Provide the (X, Y) coordinate of the cell's center where the given text is located.  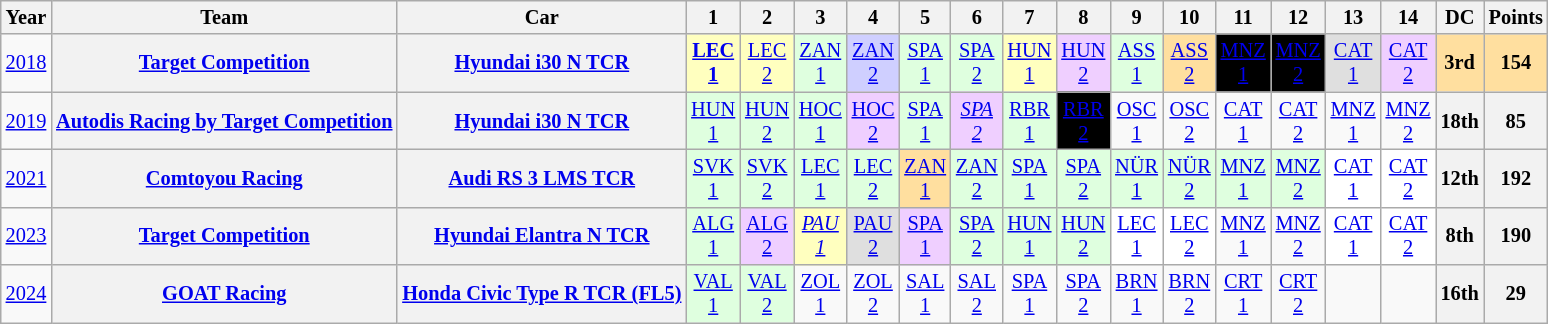
11 (1244, 17)
2024 (26, 294)
Comtoyou Racing (224, 178)
7 (1030, 17)
9 (1136, 17)
HOC1 (820, 121)
13 (1354, 17)
CRT2 (1298, 294)
8 (1083, 17)
ALG2 (767, 236)
4 (874, 17)
192 (1516, 178)
SVK1 (713, 178)
ALG1 (713, 236)
Hyundai Elantra N TCR (542, 236)
PAU1 (820, 236)
Audi RS 3 LMS TCR (542, 178)
SAL2 (977, 294)
190 (1516, 236)
SAL1 (925, 294)
5 (925, 17)
Honda Civic Type R TCR (FL5) (542, 294)
12 (1298, 17)
OSC1 (1136, 121)
Autodis Racing by Target Competition (224, 121)
3rd (1460, 63)
12th (1460, 178)
OSC2 (1190, 121)
Year (26, 17)
18th (1460, 121)
ASS2 (1190, 63)
VAL2 (767, 294)
29 (1516, 294)
Car (542, 17)
10 (1190, 17)
PAU2 (874, 236)
ZOL2 (874, 294)
2018 (26, 63)
CRT1 (1244, 294)
14 (1408, 17)
6 (977, 17)
VAL1 (713, 294)
DC (1460, 17)
BRN1 (1136, 294)
2 (767, 17)
Team (224, 17)
RBR1 (1030, 121)
BRN2 (1190, 294)
RBR2 (1083, 121)
NÜR2 (1190, 178)
GOAT Racing (224, 294)
3 (820, 17)
ASS1 (1136, 63)
2021 (26, 178)
HOC2 (874, 121)
1 (713, 17)
85 (1516, 121)
16th (1460, 294)
SVK2 (767, 178)
ZOL1 (820, 294)
8th (1460, 236)
2023 (26, 236)
Points (1516, 17)
154 (1516, 63)
2019 (26, 121)
NÜR1 (1136, 178)
